Scan for the cell matching the given text and deliver its (x, y) coordinate at center. 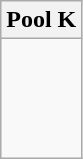
Pool K (42, 20)
